Identify which cell holds the provided text, then report its [x, y] central coordinate. 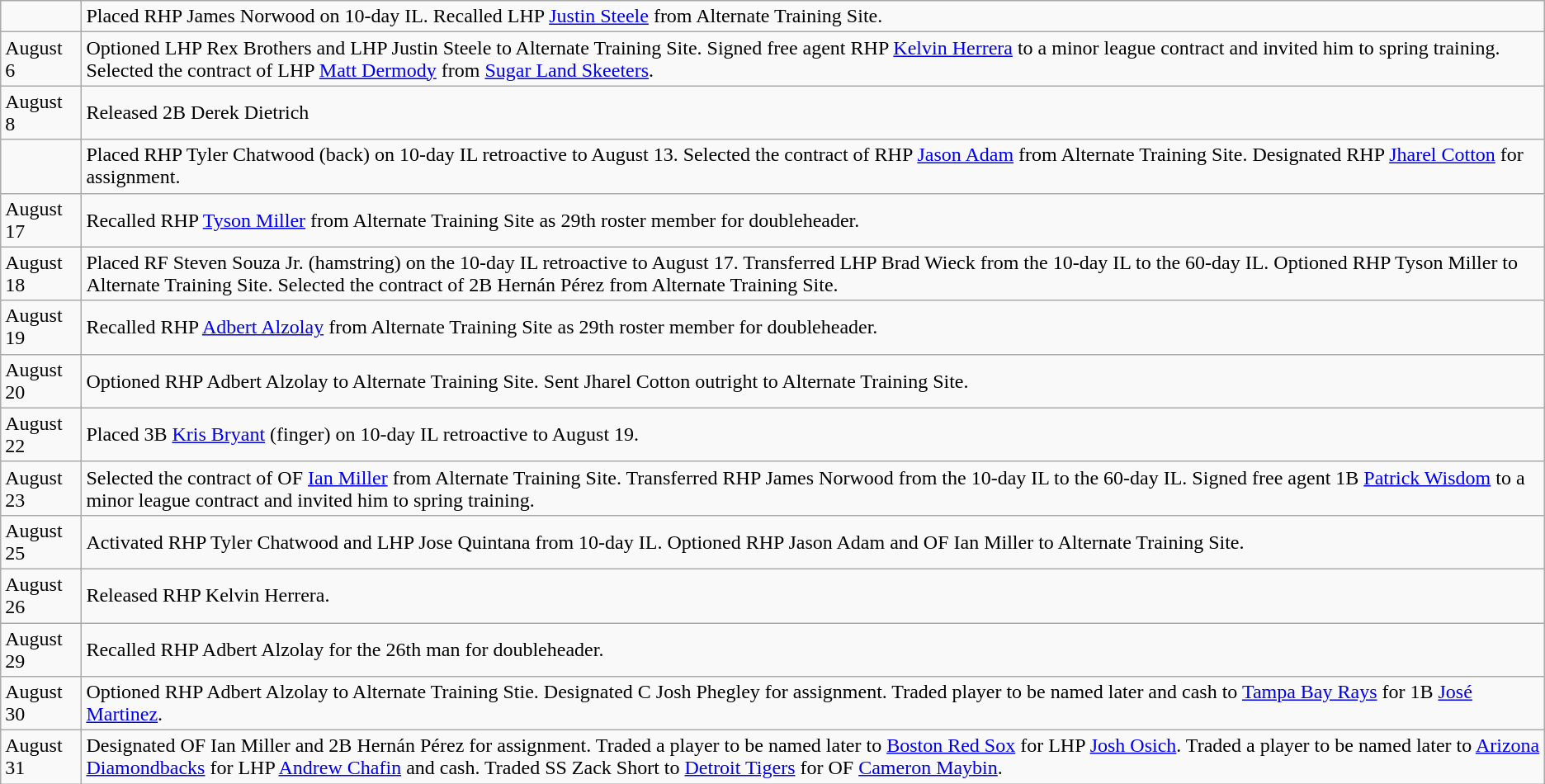
August 23 [41, 489]
August 22 [41, 434]
August 6 [41, 59]
August 18 [41, 274]
August 31 [41, 758]
August 29 [41, 649]
August 20 [41, 381]
August 8 [41, 112]
August 30 [41, 703]
August 26 [41, 596]
Recalled RHP Adbert Alzolay from Alternate Training Site as 29th roster member for doubleheader. [813, 327]
Placed 3B Kris Bryant (finger) on 10-day IL retroactive to August 19. [813, 434]
August 25 [41, 541]
Placed RHP James Norwood on 10-day IL. Recalled LHP Justin Steele from Alternate Training Site. [813, 17]
Recalled RHP Adbert Alzolay for the 26th man for doubleheader. [813, 649]
Released 2B Derek Dietrich [813, 112]
Activated RHP Tyler Chatwood and LHP Jose Quintana from 10-day IL. Optioned RHP Jason Adam and OF Ian Miller to Alternate Training Site. [813, 541]
August 19 [41, 327]
Optioned RHP Adbert Alzolay to Alternate Training Site. Sent Jharel Cotton outright to Alternate Training Site. [813, 381]
August 17 [41, 220]
Recalled RHP Tyson Miller from Alternate Training Site as 29th roster member for doubleheader. [813, 220]
Released RHP Kelvin Herrera. [813, 596]
